Find where the given text appears and provide that cell's center as [x, y] coordinate. 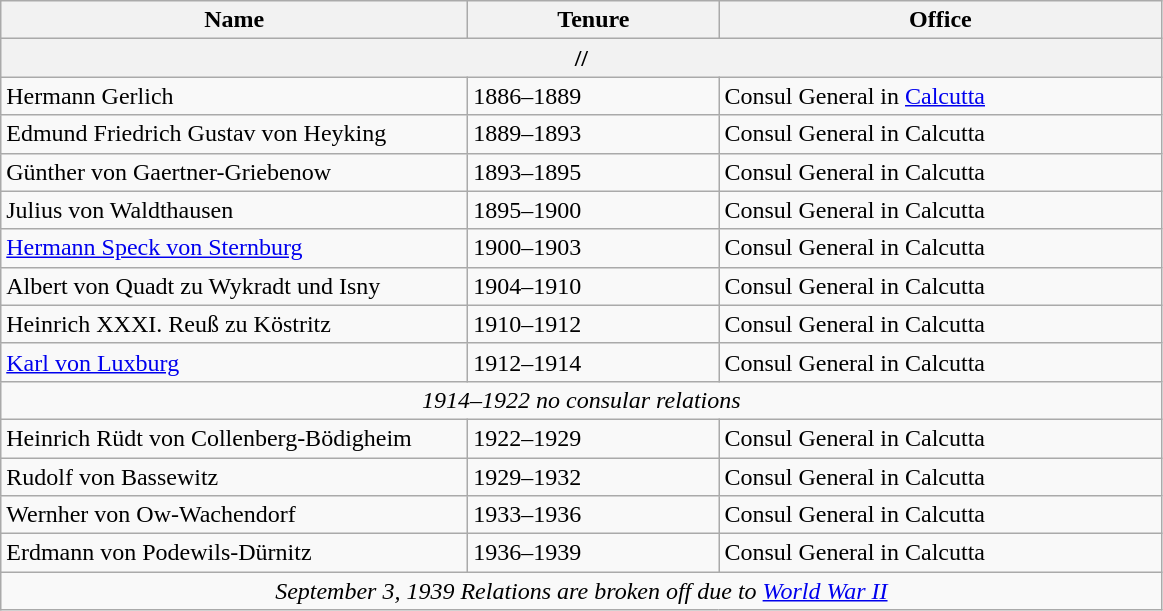
Hermann Gerlich [234, 96]
Rudolf von Bassewitz [234, 477]
1893–1895 [594, 172]
Günther von Gaertner-Griebenow [234, 172]
1922–1929 [594, 438]
1900–1903 [594, 248]
September 3, 1939 Relations are broken off due to World War II [582, 591]
1904–1910 [594, 286]
1910–1912 [594, 324]
Wernher von Ow-Wachendorf [234, 515]
Karl von Luxburg [234, 362]
Heinrich Rüdt von Collenberg-Bödigheim [234, 438]
1929–1932 [594, 477]
1936–1939 [594, 553]
1895–1900 [594, 210]
Heinrich XXXI. Reuß zu Köstritz [234, 324]
Name [234, 20]
1933–1936 [594, 515]
Office [940, 20]
1889–1893 [594, 134]
Edmund Friedrich Gustav von Heyking [234, 134]
// [582, 58]
1886–1889 [594, 96]
Julius von Waldthausen [234, 210]
Hermann Speck von Sternburg [234, 248]
1914–1922 no consular relations [582, 400]
Albert von Quadt zu Wykradt und Isny [234, 286]
Erdmann von Podewils-Dürnitz [234, 553]
Tenure [594, 20]
1912–1914 [594, 362]
